Return the (x, y) coordinate for the center point of the cell that contains the specified text.  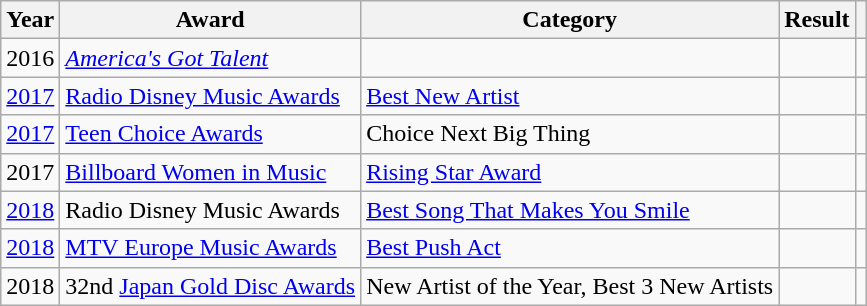
Billboard Women in Music (210, 172)
Best New Artist (570, 96)
Best Song That Makes You Smile (570, 210)
2016 (30, 58)
Rising Star Award (570, 172)
Best Push Act (570, 248)
New Artist of the Year, Best 3 New Artists (570, 286)
Award (210, 20)
Category (570, 20)
America's Got Talent (210, 58)
Result (817, 20)
MTV Europe Music Awards (210, 248)
Teen Choice Awards (210, 134)
Year (30, 20)
32nd Japan Gold Disc Awards (210, 286)
Choice Next Big Thing (570, 134)
